Detect which cell encompasses the target text, then output its [x, y] center coordinate. 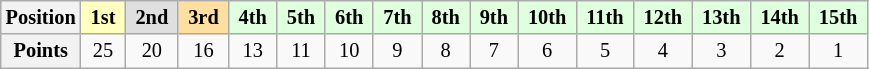
20 [152, 51]
3rd [203, 17]
3 [721, 51]
10 [349, 51]
4 [663, 51]
7 [494, 51]
4th [253, 17]
11th [604, 17]
Points [41, 51]
Position [41, 17]
1 [838, 51]
25 [104, 51]
5 [604, 51]
7th [397, 17]
13th [721, 17]
6th [349, 17]
6 [547, 51]
10th [547, 17]
16 [203, 51]
1st [104, 17]
14th [779, 17]
2nd [152, 17]
12th [663, 17]
9 [397, 51]
15th [838, 17]
9th [494, 17]
11 [301, 51]
8 [446, 51]
13 [253, 51]
5th [301, 17]
2 [779, 51]
8th [446, 17]
